Locate the cell with the specified text and output its (X, Y) center coordinate. 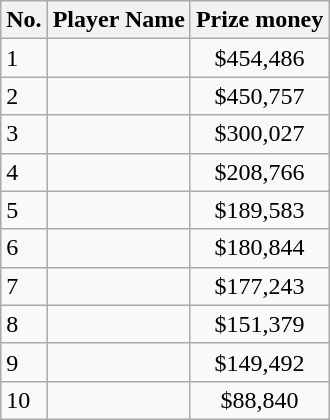
8 (24, 324)
$149,492 (259, 362)
10 (24, 400)
$454,486 (259, 58)
4 (24, 172)
No. (24, 20)
$208,766 (259, 172)
7 (24, 286)
6 (24, 248)
$151,379 (259, 324)
1 (24, 58)
Player Name (118, 20)
$189,583 (259, 210)
9 (24, 362)
3 (24, 134)
$450,757 (259, 96)
2 (24, 96)
$88,840 (259, 400)
Prize money (259, 20)
5 (24, 210)
$177,243 (259, 286)
$180,844 (259, 248)
$300,027 (259, 134)
